Locate the cell with the specified text and output its [x, y] center coordinate. 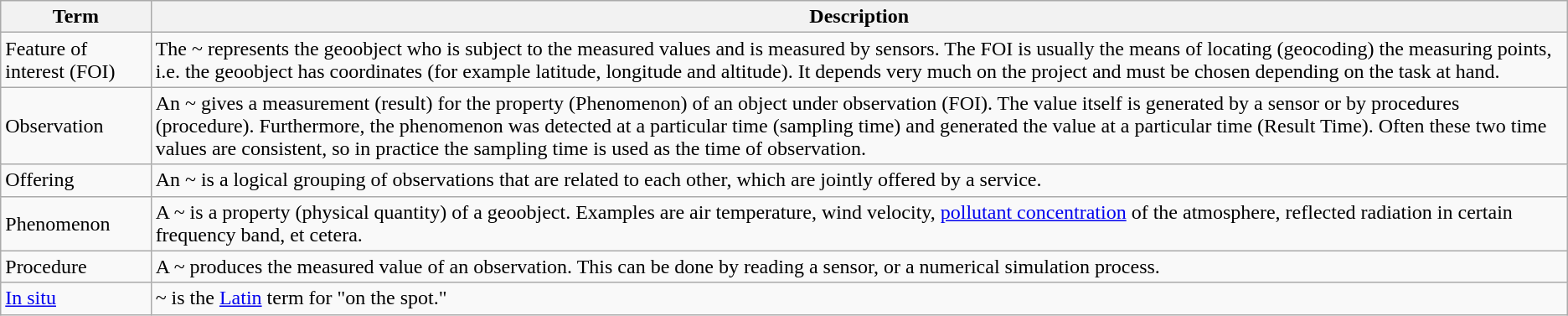
In situ [75, 298]
Term [75, 17]
Description [859, 17]
An ~ is a logical grouping of observations that are related to each other, which are jointly offered by a service. [859, 180]
Procedure [75, 267]
A ~ produces the measured value of an observation. This can be done by reading a sensor, or a numerical simulation process. [859, 267]
Offering [75, 180]
Observation [75, 126]
Feature of interest (FOI) [75, 60]
~ is the Latin term for "on the spot." [859, 298]
Phenomenon [75, 223]
